Pinpoint the cell where the given text exists, returning its (X, Y) midpoint coordinate. 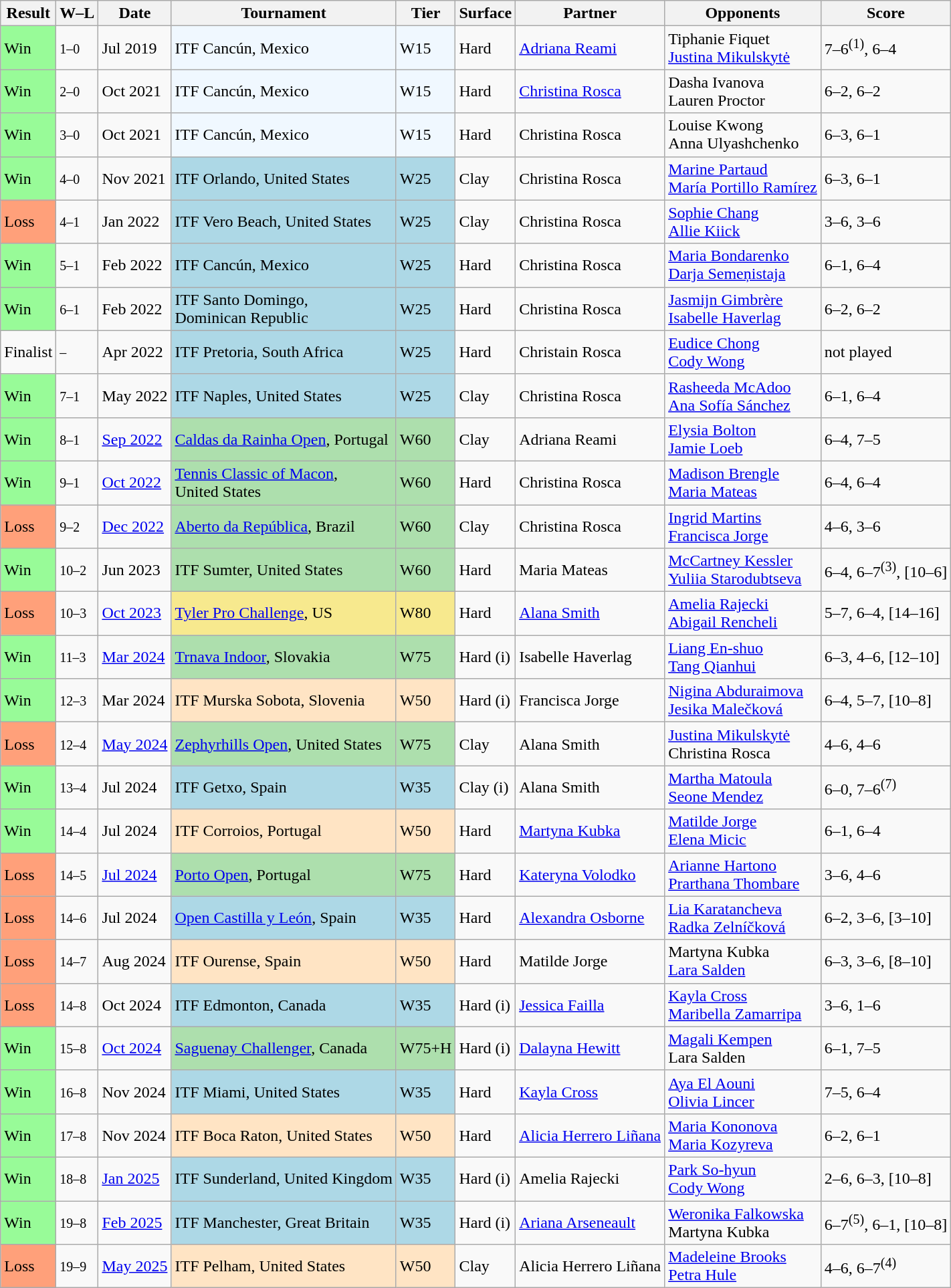
6–2, 6–1 (885, 1136)
May 2025 (135, 1267)
Result (28, 13)
May 2024 (135, 744)
Clay (i) (486, 788)
1–0 (78, 48)
Rasheeda McAdoo Ana Sofía Sánchez (743, 396)
ITF Naples, United States (284, 396)
McCartney Kessler Yuliia Starodubtseva (743, 570)
14–4 (78, 831)
May 2022 (135, 396)
8–1 (78, 439)
Porto Open, Portugal (284, 875)
Madison Brengle Maria Mateas (743, 483)
19–8 (78, 1222)
2–6, 6–3, [10–8] (885, 1178)
4–6, 4–6 (885, 744)
Opponents (743, 13)
2–0 (78, 91)
ITF Vero Beach, United States (284, 222)
Dec 2022 (135, 526)
Ingrid Martins Francisca Jorge (743, 526)
Jessica Failla (590, 1004)
Arianne Hartono Prarthana Thombare (743, 875)
Nov 2021 (135, 178)
Francisca Jorge (590, 701)
Kayla Cross (590, 1091)
9–2 (78, 526)
6–0, 7–6(7) (885, 788)
Partner (590, 13)
14–5 (78, 875)
Oct 2022 (135, 483)
3–6, 1–6 (885, 1004)
6–1 (78, 309)
Amelia Rajecki (590, 1178)
10–3 (78, 614)
Jan 2025 (135, 1178)
13–4 (78, 788)
6–1, 7–5 (885, 1049)
14–7 (78, 962)
Aya El Aouni Olivia Lincer (743, 1091)
17–8 (78, 1136)
Weronika Falkowska Martyna Kubka (743, 1222)
ITF Corroios, Portugal (284, 831)
ITF Edmonton, Canada (284, 1004)
Nigina Abduraimova Jesika Malečková (743, 701)
4–6, 6–7(4) (885, 1267)
Saguenay Challenger, Canada (284, 1049)
6–3, 3–6, [8–10] (885, 962)
Aberto da República, Brazil (284, 526)
3–0 (78, 135)
W75+H (425, 1049)
12–3 (78, 701)
12–4 (78, 744)
ITF Santo Domingo, Dominican Republic (284, 309)
6–4, 7–5 (885, 439)
Date (135, 13)
not played (885, 352)
Jun 2023 (135, 570)
Lia Karatancheva Radka Zelníčková (743, 918)
Liang En-shuo Tang Qianhui (743, 657)
ITF Orlando, United States (284, 178)
5–7, 6–4, [14–16] (885, 614)
ITF Murska Sobota, Slovenia (284, 701)
ITF Pretoria, South Africa (284, 352)
Eudice Chong Cody Wong (743, 352)
19–9 (78, 1267)
Elysia Bolton Jamie Loeb (743, 439)
Score (885, 13)
Amelia Rajecki Abigail Rencheli (743, 614)
Christain Rosca (590, 352)
9–1 (78, 483)
Jan 2022 (135, 222)
Kateryna Volodko (590, 875)
Tennis Classic of Macon, United States (284, 483)
Dasha Ivanova Lauren Proctor (743, 91)
5–1 (78, 265)
Trnava Indoor, Slovakia (284, 657)
7–5, 6–4 (885, 1091)
Louise Kwong Anna Ulyashchenko (743, 135)
Martyna Kubka (590, 831)
Marine Partaud María Portillo Ramírez (743, 178)
Jasmijn Gimbrère Isabelle Haverlag (743, 309)
W80 (425, 614)
14–6 (78, 918)
Tournament (284, 13)
6–4, 6–7(3), [10–6] (885, 570)
Ariana Arseneault (590, 1222)
Jul 2019 (135, 48)
6–7(5), 6–1, [10–8] (885, 1222)
Dalayna Hewitt (590, 1049)
Open Castilla y León, Spain (284, 918)
Zephyrhills Open, United States (284, 744)
Feb 2025 (135, 1222)
7–1 (78, 396)
10–2 (78, 570)
Alexandra Osborne (590, 918)
Tier (425, 13)
3–6, 3–6 (885, 222)
7–6(1), 6–4 (885, 48)
Martyna Kubka Lara Salden (743, 962)
3–6, 4–6 (885, 875)
Caldas da Rainha Open, Portugal (284, 439)
W–L (78, 13)
6–3, 4–6, [12–10] (885, 657)
4–0 (78, 178)
Isabelle Haverlag (590, 657)
Finalist (28, 352)
ITF Boca Raton, United States (284, 1136)
Matilde Jorge (590, 962)
6–2, 3–6, [3–10] (885, 918)
Apr 2022 (135, 352)
Aug 2024 (135, 962)
16–8 (78, 1091)
– (78, 352)
Justina Mikulskytė Christina Rosca (743, 744)
14–8 (78, 1004)
Surface (486, 13)
6–4, 6–4 (885, 483)
4–6, 3–6 (885, 526)
Maria Mateas (590, 570)
Park So-hyun Cody Wong (743, 1178)
Martha Matoula Seone Mendez (743, 788)
6–4, 5–7, [10–8] (885, 701)
Kayla Cross Maribella Zamarripa (743, 1004)
15–8 (78, 1049)
11–3 (78, 657)
ITF Pelham, United States (284, 1267)
ITF Sunderland, United Kingdom (284, 1178)
ITF Manchester, Great Britain (284, 1222)
4–1 (78, 222)
ITF Miami, United States (284, 1091)
18–8 (78, 1178)
Maria Kononova Maria Kozyreva (743, 1136)
Matilde Jorge Elena Micic (743, 831)
ITF Getxo, Spain (284, 788)
Oct 2023 (135, 614)
Madeleine Brooks Petra Hule (743, 1267)
Maria Bondarenko Darja Semeņistaja (743, 265)
Sep 2022 (135, 439)
Tiphanie Fiquet Justina Mikulskytė (743, 48)
ITF Sumter, United States (284, 570)
Sophie Chang Allie Kiick (743, 222)
ITF Ourense, Spain (284, 962)
Tyler Pro Challenge, US (284, 614)
Magali Kempen Lara Salden (743, 1049)
